Determine the (X, Y) coordinate at the center of the cell enclosing the given text.  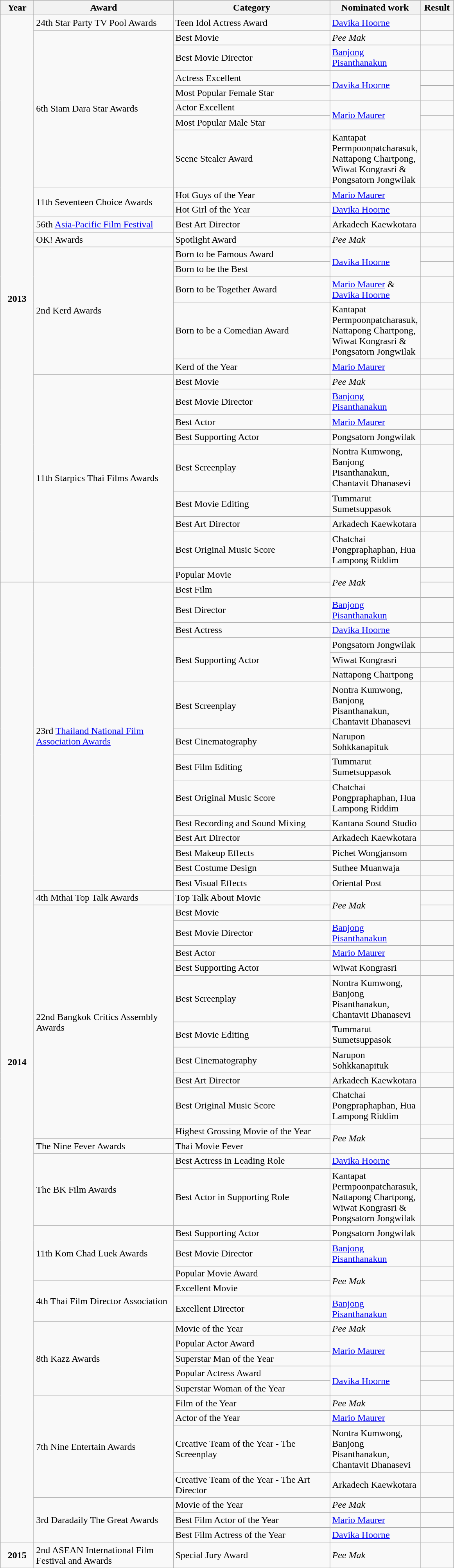
Actor Excellent (252, 108)
Best Makeup Effects (252, 853)
Category (252, 8)
Hot Girl of the Year (252, 209)
Best Film Actress of the Year (252, 1535)
Actor of the Year (252, 1418)
Nominated work (375, 8)
7th Nine Entertain Awards (104, 1447)
Nattapong Chartpong (375, 675)
Result (437, 8)
Film of the Year (252, 1403)
2nd Kerd Awards (104, 311)
4th Mthai Top Talk Awards (104, 898)
Excellent Director (252, 1308)
Teen Idol Actress Award (252, 23)
Best Actor in Supporting Role (252, 1197)
Year (17, 8)
Suthee Muanwaja (375, 868)
Hot Guys of the Year (252, 195)
Best Costume Design (252, 868)
24th Star Party TV Pool Awards (104, 23)
Best Film Actor of the Year (252, 1520)
Creative Team of the Year - The Screenplay (252, 1449)
8th Kazz Awards (104, 1359)
Superstar Man of the Year (252, 1359)
2013 (17, 299)
Superstar Woman of the Year (252, 1388)
Kantana Sound Studio (375, 823)
11th Kom Chad Luek Awards (104, 1253)
11th Starpics Thai Films Awards (104, 478)
4th Thai Film Director Association (104, 1301)
3rd Daradaily The Great Awards (104, 1520)
Kerd of the Year (252, 367)
Scene Stealer Award (252, 159)
2015 (17, 1555)
22nd Bangkok Critics Assembly Awards (104, 1022)
Born to be Together Award (252, 290)
The BK Film Awards (104, 1190)
OK! Awards (104, 239)
Popular Movie Award (252, 1273)
Popular Actor Award (252, 1344)
6th Siam Dara Star Awards (104, 109)
Award (104, 8)
11th Seventeen Choice Awards (104, 202)
Best Film Editing (252, 767)
Excellent Movie (252, 1288)
Top Talk About Movie (252, 898)
Born to be a Comedian Award (252, 331)
Most Popular Male Star (252, 123)
Thai Movie Fever (252, 1146)
Best Actress in Leading Role (252, 1161)
23rd Thailand National Film Association Awards (104, 736)
Most Popular Female Star (252, 93)
Best Director (252, 610)
The Nine Fever Awards (104, 1146)
Oriental Post (375, 883)
56th Asia-Pacific Film Festival (104, 224)
Creative Team of the Year - The Art Director (252, 1485)
2014 (17, 1062)
Best Actress (252, 630)
Pichet Wongjansom (375, 853)
Best Recording and Sound Mixing (252, 823)
Popular Movie (252, 575)
Best Film (252, 589)
Born to be Famous Award (252, 254)
Special Jury Award (252, 1555)
Actress Excellent (252, 78)
Born to be the Best (252, 269)
Highest Grossing Movie of the Year (252, 1131)
Spotlight Award (252, 239)
2nd ASEAN International Film Festival and Awards (104, 1555)
Mario Maurer & Davika Hoorne (375, 290)
Best Visual Effects (252, 883)
Popular Actress Award (252, 1373)
